Provide the [x, y] coordinate of the cell's center where the given text is located.  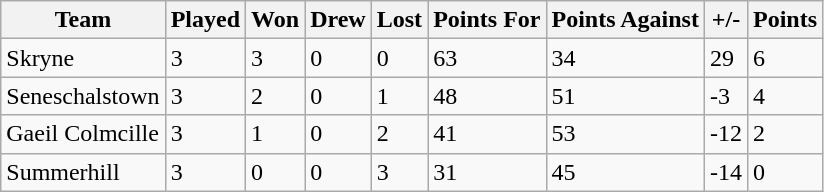
Team [83, 20]
Points [784, 20]
34 [625, 58]
31 [487, 172]
29 [726, 58]
Points For [487, 20]
53 [625, 134]
Points Against [625, 20]
Lost [399, 20]
4 [784, 96]
Summerhill [83, 172]
-3 [726, 96]
6 [784, 58]
45 [625, 172]
51 [625, 96]
Won [276, 20]
63 [487, 58]
Gaeil Colmcille [83, 134]
+/- [726, 20]
-12 [726, 134]
Skryne [83, 58]
Drew [338, 20]
41 [487, 134]
48 [487, 96]
Played [205, 20]
-14 [726, 172]
Seneschalstown [83, 96]
